Identify which cell holds the provided text, then report its [x, y] central coordinate. 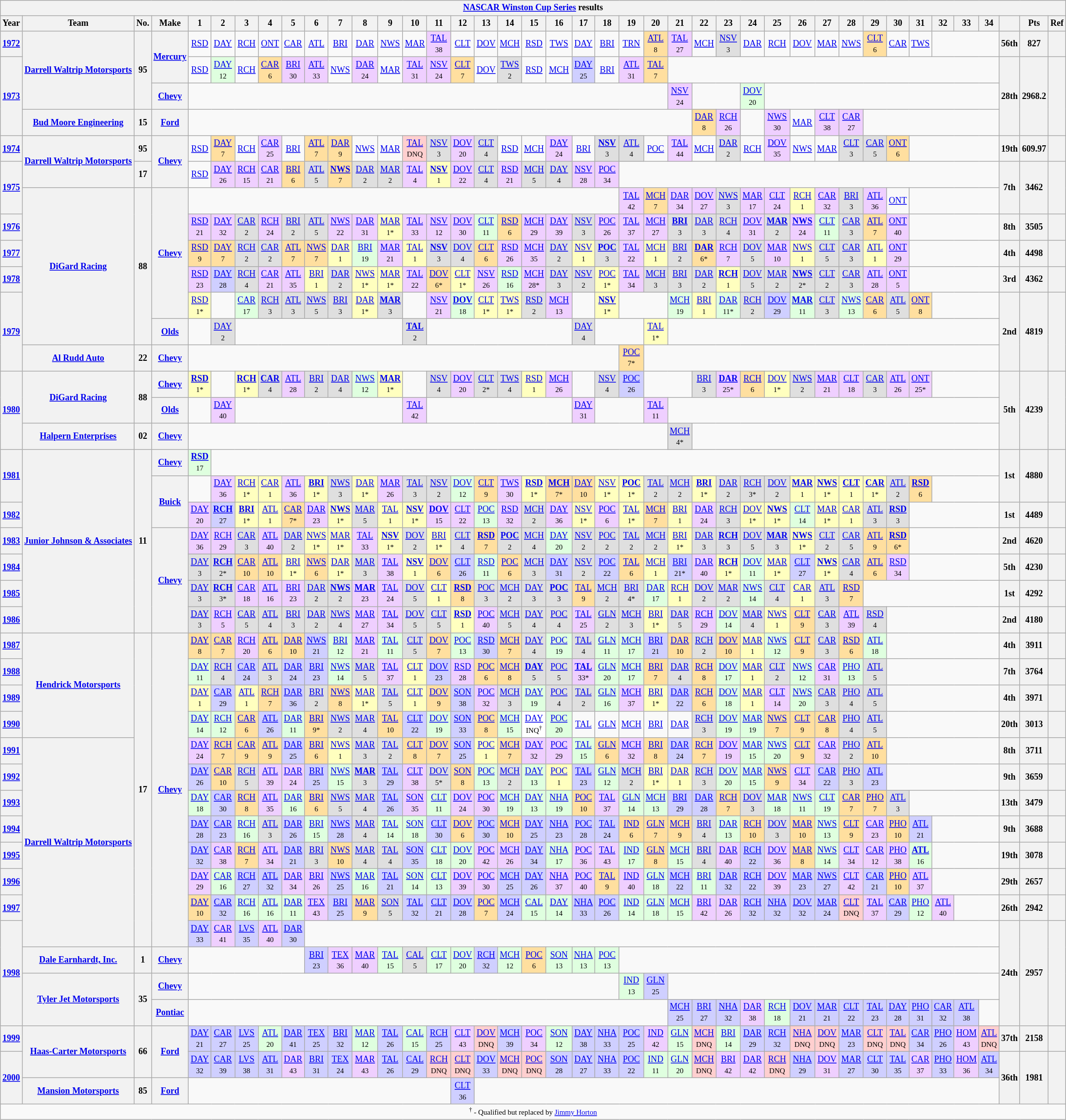
RCH26 [728, 122]
MAR17 [753, 201]
MAR12 [365, 1039]
28th [1010, 97]
ONT29 [898, 253]
BRI14 [728, 1039]
TAL35 [898, 1065]
Mercury [170, 57]
3462 [1034, 187]
NWS28 [340, 829]
DAR8 [704, 122]
RCH15 [247, 175]
DOV23 [439, 672]
CLT21 [439, 908]
02 [142, 436]
3rd [1010, 279]
MAR43 [365, 1065]
SON28 [559, 1065]
CAR30 [223, 803]
NWS22 [340, 227]
DAY38 [583, 1039]
CAR31 [827, 672]
DAR9 [340, 149]
CLT42 [852, 882]
DOV9 [439, 698]
LVS35 [247, 934]
DOV24 [463, 803]
POCDNQ [534, 1065]
85 [142, 1091]
BRI7 [656, 672]
IND17 [631, 855]
CAR8 [827, 725]
PHO26 [943, 1039]
DOV30 [463, 227]
31 [920, 23]
BRI26 [317, 882]
DOV14 [728, 620]
DOV32 [802, 908]
2158 [1034, 1039]
GLN11 [607, 646]
1992 [12, 777]
TEX24 [340, 1065]
LVS38 [247, 1065]
CLT24 [777, 201]
10 [415, 23]
MAR24 [827, 908]
GLN15 [680, 1039]
3013 [1034, 725]
DAR28 [704, 803]
66 [142, 1051]
GLN [607, 725]
BRI19 [365, 253]
1984 [12, 568]
4819 [1034, 332]
MCH12 [510, 960]
TAL21 [390, 882]
LVS25 [247, 1039]
BRI4* [631, 593]
33 [966, 23]
NWS27 [827, 882]
CAR17 [247, 306]
NSV12 [439, 227]
ATL8 [656, 44]
MCH39 [510, 1039]
ATL18 [875, 646]
CAL5 [415, 960]
36th [1010, 1078]
SON38 [463, 698]
1998 [12, 973]
37th [1010, 1039]
Hendrick Motorsports [78, 686]
RCH12 [223, 725]
DAR42 [753, 1065]
POC7* [631, 358]
26th [1010, 908]
CLT [463, 44]
POC42 [486, 855]
1976 [12, 227]
MCH7* [559, 489]
24 [753, 23]
ATL37 [920, 882]
18 [607, 23]
TAL14 [390, 829]
CAR39 [223, 1065]
GLN12 [607, 777]
SON5 [390, 908]
MCH32 [631, 751]
CLT8 [415, 751]
RCH25 [439, 1039]
CLT19 [827, 803]
IND6 [631, 829]
GLN7 [656, 829]
TEX36 [340, 960]
SON18 [415, 829]
TAL43 [607, 855]
DAR11* [728, 306]
BRI30 [293, 70]
NASCAR Winston Cup Series results [533, 8]
35 [142, 1000]
DOV5* [439, 777]
MCH35 [534, 253]
Bud Moore Engineering [78, 122]
2657 [1034, 882]
4180 [1034, 620]
NHADNQ [802, 1039]
DAY21 [200, 1039]
DAY33 [200, 934]
† - Qualified but replaced by Jimmy Horton [533, 1112]
Year [12, 23]
CLT27 [802, 568]
5 [293, 23]
TAL7 [656, 70]
SON12 [559, 1039]
POC [656, 149]
13th [1010, 803]
RSD6* [898, 541]
8 [365, 23]
CAR16 [223, 882]
ONT5 [898, 279]
NWS10 [340, 855]
1996 [12, 882]
DAR43 [293, 1065]
Pontiac [170, 1012]
DOV33 [486, 1065]
3711 [1034, 751]
7 [340, 23]
1985 [12, 593]
HOM43 [966, 1039]
3688 [1034, 829]
NWS11 [802, 803]
RSD4 [875, 620]
TAL3 [415, 489]
30 [898, 23]
TAL25 [583, 620]
32 [943, 23]
TAL [583, 725]
Tyler Jet Motorsports [78, 1000]
RSD32 [510, 515]
TEX43 [317, 908]
1997 [12, 908]
BRI21 [656, 646]
TAL27 [680, 44]
NHA17 [559, 855]
MCH22 [680, 882]
IND14 [631, 908]
NHA19 [559, 803]
DAR29 [753, 1039]
19 [631, 23]
PHO33 [943, 1065]
Mansion Motorsports [78, 1091]
DAR41 [293, 1039]
DAR25* [728, 384]
RCH10 [753, 829]
12 [463, 23]
RSD26 [510, 253]
SON33 [463, 725]
NSV26 [486, 279]
1986 [12, 620]
NWS15 [340, 777]
TWS4 [510, 384]
2968.2 [1034, 97]
CAR25 [270, 149]
1989 [12, 698]
CAR12 [875, 855]
DAYINQ† [534, 725]
34 [989, 23]
3 [247, 23]
DAY12 [223, 70]
16 [559, 23]
TRN [631, 44]
SON8 [463, 777]
GLN8 [656, 855]
DAR31 [365, 227]
No. [142, 23]
POC19 [559, 646]
MCH27 [656, 227]
DOV21 [802, 1012]
2 [223, 23]
CLT13 [439, 882]
1983 [12, 541]
ATL [317, 44]
BRI27 [704, 1012]
DOV36 [777, 855]
CAR34 [920, 1039]
IND42 [656, 1039]
4239 [1034, 411]
1991 [12, 751]
TAL5 [390, 698]
DOV28 [463, 908]
CAL29 [415, 1065]
NWS2* [802, 279]
NWS21 [317, 646]
POC10 [583, 803]
56th [1010, 44]
CLT26 [463, 568]
POC29 [559, 751]
29 [875, 23]
23 [728, 23]
21 [680, 23]
DOV15 [439, 515]
BRI29 [680, 803]
MCH4 [534, 541]
3505 [1034, 227]
1979 [12, 332]
25 [777, 23]
MCH24 [510, 908]
PHO13 [852, 672]
Team [78, 23]
GLN16 [607, 698]
DAR22 [680, 698]
RSD9 [200, 253]
DOV4 [463, 253]
CLT43 [463, 1039]
4362 [1034, 279]
CAR24 [247, 672]
29th [1010, 882]
TAL44 [680, 149]
3911 [1034, 646]
PHO12 [920, 908]
BRI21* [680, 568]
1975 [12, 187]
CLT7 [463, 70]
DAR32 [728, 882]
SON13 [559, 960]
DOV12 [463, 489]
4292 [1034, 593]
Pts [1034, 23]
CAR7* [293, 515]
4230 [1034, 568]
ONT8 [920, 306]
POC5 [559, 672]
ATL33 [317, 70]
TAL29 [390, 777]
PHO7 [875, 803]
827 [1034, 44]
CAR38 [223, 855]
DAR30 [293, 934]
NWS30 [777, 122]
Make [170, 23]
13 [486, 23]
RSD34 [898, 568]
BRI31 [317, 1065]
4 [270, 23]
DAY18 [200, 803]
POC36 [583, 855]
IND13 [631, 986]
DAY1 [200, 698]
1994 [12, 829]
ATL32 [270, 882]
RCH20 [247, 646]
NHA13 [583, 960]
1988 [12, 672]
NWS24 [802, 227]
BRI9* [317, 725]
1974 [12, 149]
RCH2* [223, 568]
POC28 [583, 829]
DAY40 [223, 410]
RSD8 [463, 593]
CLT17 [439, 960]
RSD11 [486, 568]
DAR5 [680, 620]
1987 [12, 646]
NWS4 [340, 620]
DAR13 [728, 829]
DAR6* [704, 253]
TAL6 [631, 568]
GLN25 [656, 986]
RSD23 [200, 279]
DAR21 [293, 855]
DAY27 [583, 1065]
RSD16 [510, 279]
DAY29 [200, 882]
9 [390, 23]
20th [1010, 725]
ONT25* [920, 384]
MCH4* [680, 436]
TWS1* [510, 306]
CAR41 [223, 934]
CAR18 [247, 593]
TAL31 [415, 70]
PHO31 [920, 1012]
CAR22 [827, 777]
DAR36 [293, 698]
RSD2 [534, 306]
2957 [1034, 973]
BRI32 [340, 1039]
Dale Earnhardt, Inc. [78, 960]
RSD17 [200, 463]
MCH8 [510, 672]
MCH9 [680, 829]
MAR11 [802, 306]
CAR37 [920, 1065]
24th [1010, 973]
27 [827, 23]
MCH37 [631, 698]
GLN6 [607, 751]
1995 [12, 855]
ATL21 [920, 829]
PHO38 [898, 855]
DAR23 [317, 515]
POC7 [486, 908]
DAY39 [559, 227]
DAR16 [293, 803]
ATL2 [898, 489]
NWS6 [317, 568]
MCH28* [534, 279]
ATL20 [270, 1039]
DAY8 [200, 646]
POC8 [486, 725]
NWS8 [340, 698]
MAR26 [390, 489]
CAR9 [247, 751]
NHA37 [559, 882]
POC20 [559, 725]
6 [317, 23]
NHA23 [559, 829]
14 [510, 23]
NSV28 [583, 175]
BRI8 [656, 751]
1993 [12, 803]
RCH24 [270, 227]
TWS2 [510, 70]
GLN14 [631, 803]
Haas-Carter Motorsports [78, 1051]
TEX25 [317, 1039]
SON25 [463, 751]
DOV35 [777, 149]
Ref [1057, 23]
RSD28 [463, 672]
CLT36 [463, 1091]
DOV11 [753, 568]
3764 [1034, 672]
GLN2 [607, 620]
28 [852, 23]
MAR18 [777, 803]
20 [656, 23]
26 [802, 23]
POC32 [486, 698]
DAY34 [534, 855]
ATL38 [966, 1012]
DAR17 [656, 593]
Al Rudd Auto [78, 358]
DAY11 [200, 672]
BRI15 [317, 829]
IND11 [656, 1065]
1999 [12, 1039]
4498 [1034, 253]
4489 [1034, 515]
DAY5 [534, 672]
RSD3 [898, 515]
BRI12 [340, 646]
3659 [1034, 777]
Junior Johnson & Associates [78, 541]
2942 [1034, 908]
Buick [170, 502]
ONT6 [898, 149]
DAR25 [293, 751]
PHO3 [852, 777]
1982 [12, 515]
ATL23 [875, 777]
MAR8 [802, 855]
DAR38 [753, 1012]
TWS30 [510, 489]
NHA29 [802, 1065]
CAR1* [875, 489]
MAR40 [365, 960]
1972 [12, 44]
MCH29 [534, 227]
DAY19 [534, 698]
1990 [12, 725]
TAL32 [415, 908]
DOV29 [777, 306]
2000 [12, 1078]
3479 [1034, 803]
NWS9 [777, 777]
MCH10 [510, 829]
CLT2* [486, 384]
POC25 [631, 1039]
3971 [1034, 698]
1977 [12, 253]
RCH18 [777, 1012]
MAR19 [753, 725]
DOV6* [439, 279]
1980 [12, 411]
609.97 [1034, 149]
ATLDNQ [989, 1039]
MAR16 [365, 882]
Halpern Enterprises [78, 436]
DOV10 [728, 646]
NSV21 [439, 306]
IND40 [631, 882]
HOM36 [966, 1065]
PHO2 [852, 751]
3078 [1034, 855]
1973 [12, 97]
BRI11 [704, 882]
SON14 [415, 882]
NWS25 [340, 882]
RSD30 [486, 646]
1978 [12, 279]
DOV27 [704, 201]
4880 [1034, 476]
TAL33* [583, 672]
TAL10 [390, 725]
DOV22 [463, 175]
ONT40 [898, 227]
4620 [1034, 541]
MAR9 [365, 908]
DOV17 [728, 672]
